Provide the [X, Y] coordinate of the cell's center where the given text is located.  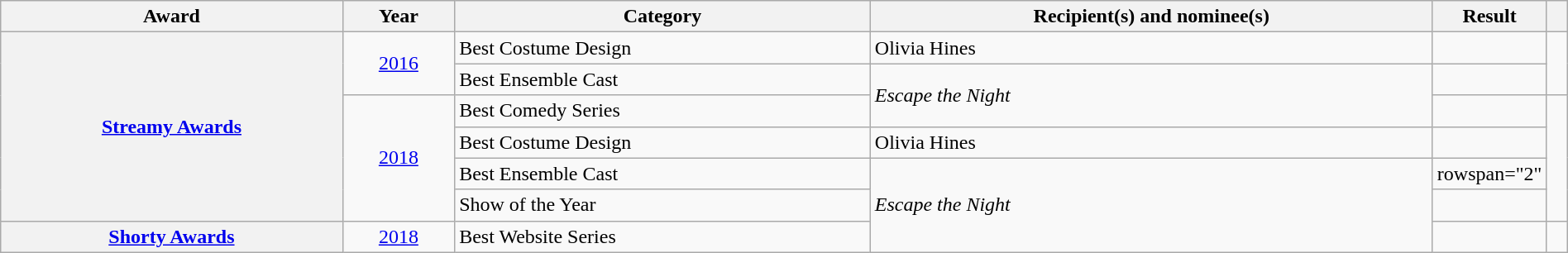
Streamy Awards [172, 126]
Result [1489, 17]
rowspan="2" [1489, 174]
Recipient(s) and nominee(s) [1151, 17]
Shorty Awards [172, 236]
Best Website Series [663, 236]
Award [172, 17]
2016 [399, 64]
Year [399, 17]
Best Comedy Series [663, 111]
Category [663, 17]
Show of the Year [663, 205]
